Return (x, y) of the center of cell containing provided text 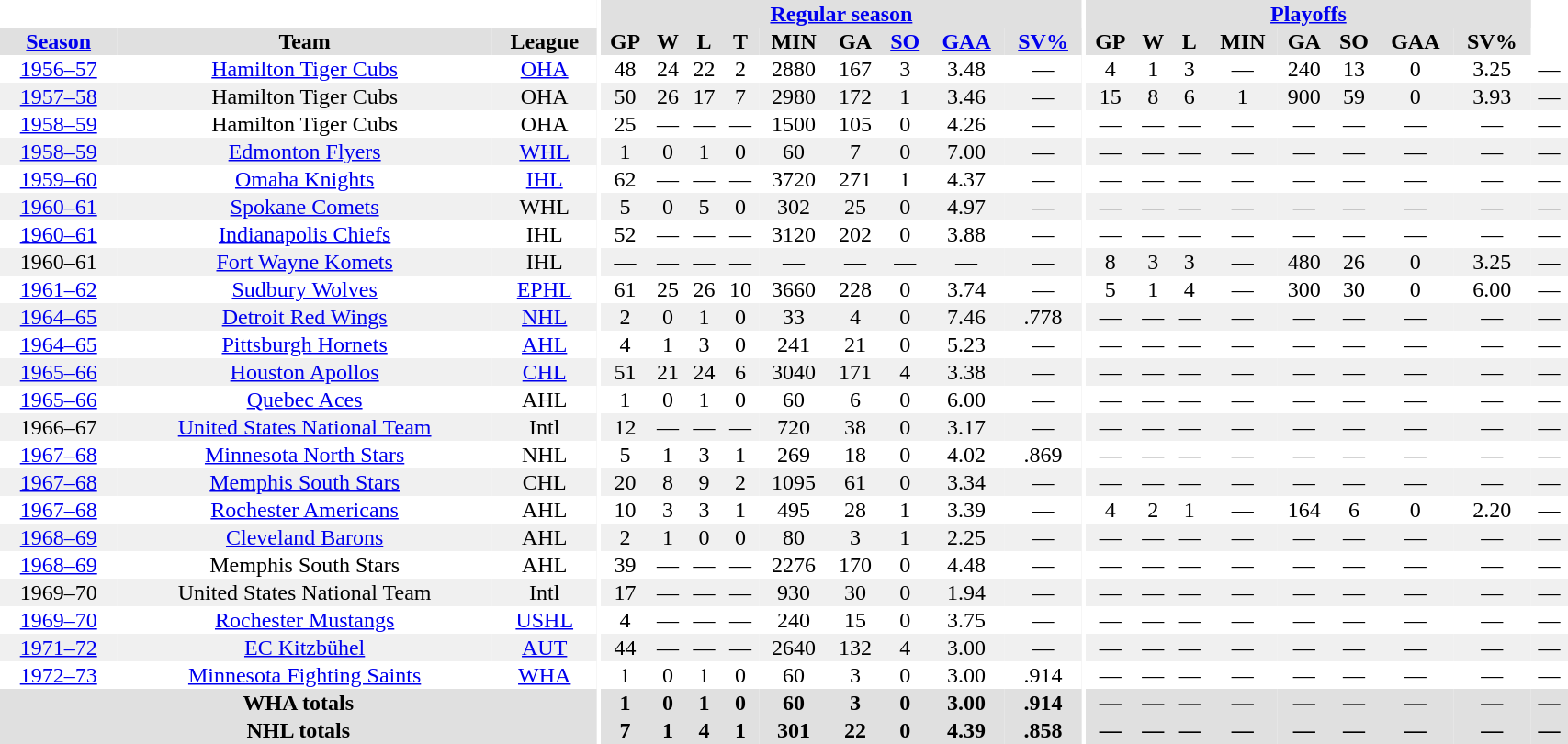
Season (59, 41)
League (545, 41)
Houston Apollos (304, 372)
3120 (794, 234)
1956–57 (59, 69)
39 (625, 565)
Indianapolis Chiefs (304, 234)
1.94 (966, 592)
52 (625, 234)
28 (854, 510)
4.97 (966, 207)
1095 (794, 482)
241 (794, 344)
495 (794, 510)
269 (794, 455)
2.20 (1492, 510)
WHA totals (299, 703)
Team (304, 41)
44 (625, 648)
80 (794, 537)
Quebec Aces (304, 400)
WHA (545, 675)
Rochester Americans (304, 510)
301 (794, 730)
NHL totals (299, 730)
3040 (794, 372)
271 (854, 179)
EPHL (545, 289)
Cleveland Barons (304, 537)
Omaha Knights (304, 179)
3.46 (966, 96)
Pittsburgh Hornets (304, 344)
12 (625, 427)
.858 (1043, 730)
2.25 (966, 537)
1971–72 (59, 648)
1966–67 (59, 427)
1500 (794, 124)
3.74 (966, 289)
T (740, 41)
Rochester Mustangs (304, 620)
1959–60 (59, 179)
480 (1304, 262)
3660 (794, 289)
7.46 (966, 317)
62 (625, 179)
5.23 (966, 344)
300 (1304, 289)
202 (854, 234)
2276 (794, 565)
20 (625, 482)
Edmonton Flyers (304, 152)
1972–73 (59, 675)
171 (854, 372)
3.34 (966, 482)
Minnesota North Stars (304, 455)
9 (705, 482)
3.93 (1492, 96)
EC Kitzbühel (304, 648)
3.88 (966, 234)
Detroit Red Wings (304, 317)
1961–62 (59, 289)
Fort Wayne Komets (304, 262)
3720 (794, 179)
4.48 (966, 565)
3.38 (966, 372)
2880 (794, 69)
170 (854, 565)
228 (854, 289)
172 (854, 96)
USHL (545, 620)
38 (854, 427)
33 (794, 317)
3.75 (966, 620)
51 (625, 372)
.778 (1043, 317)
302 (794, 207)
3.48 (966, 69)
AUT (545, 648)
105 (854, 124)
900 (1304, 96)
4.26 (966, 124)
4.37 (966, 179)
164 (1304, 510)
7.00 (966, 152)
4.02 (966, 455)
13 (1354, 69)
132 (854, 648)
50 (625, 96)
48 (625, 69)
2640 (794, 648)
Regular season (841, 14)
Sudbury Wolves (304, 289)
18 (854, 455)
167 (854, 69)
3.17 (966, 427)
.869 (1043, 455)
1957–58 (59, 96)
Minnesota Fighting Saints (304, 675)
3.39 (966, 510)
930 (794, 592)
Spokane Comets (304, 207)
4.39 (966, 730)
Playoffs (1308, 14)
2980 (794, 96)
720 (794, 427)
59 (1354, 96)
